Return the (X, Y) coordinate for the center point of the cell that contains the specified text.  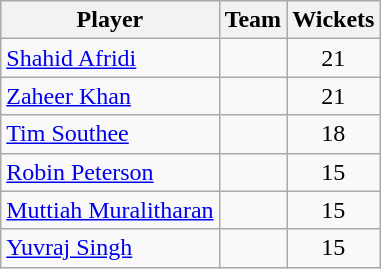
Tim Southee (110, 134)
Muttiah Muralitharan (110, 210)
Team (253, 20)
Robin Peterson (110, 172)
Wickets (334, 20)
Shahid Afridi (110, 58)
Zaheer Khan (110, 96)
Yuvraj Singh (110, 248)
18 (334, 134)
Player (110, 20)
